Extract the [X, Y] coordinate from the center of the cell holding the provided text.  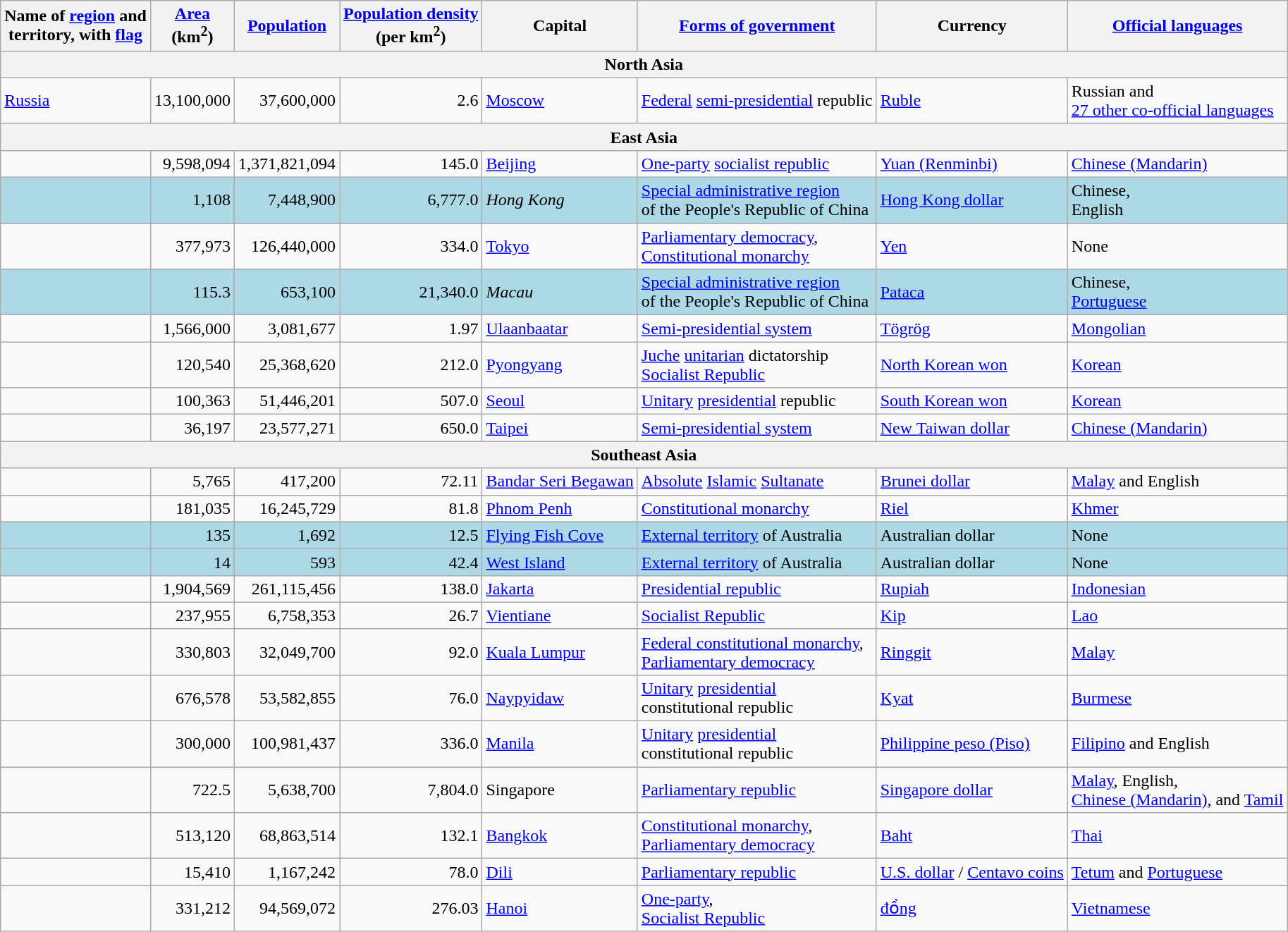
Unitary presidential republic [757, 401]
650.0 [411, 428]
Area(km2) [192, 26]
Moscow [560, 100]
Capital [560, 26]
Socialist Republic [757, 615]
330,803 [192, 651]
Kyat [971, 698]
120,540 [192, 365]
Hong Kong dollar [971, 200]
Phnom Penh [560, 508]
Bangkok [560, 836]
6,758,353 [286, 615]
U.S. dollar / Centavo coins [971, 872]
Malay and English [1177, 482]
Absolute Islamic Sultanate [757, 482]
72.11 [411, 482]
676,578 [192, 698]
51,446,201 [286, 401]
Malay [1177, 651]
115.3 [192, 292]
Federal semi-presidential republic [757, 100]
Kip [971, 615]
5,638,700 [286, 790]
36,197 [192, 428]
East Asia [644, 137]
Philippine peso (Piso) [971, 744]
78.0 [411, 872]
Name of region andterritory, with flag [76, 26]
Naypyidaw [560, 698]
Tokyo [560, 247]
126,440,000 [286, 247]
1,904,569 [192, 589]
138.0 [411, 589]
9,598,094 [192, 164]
Filipino and English [1177, 744]
334.0 [411, 247]
653,100 [286, 292]
Macau [560, 292]
25,368,620 [286, 365]
14 [192, 562]
13,100,000 [192, 100]
Currency [971, 26]
Constitutional monarchy,Parliamentary democracy [757, 836]
Burmese [1177, 698]
68,863,514 [286, 836]
Yen [971, 247]
Ringgit [971, 651]
181,035 [192, 508]
7,804.0 [411, 790]
One-party,Socialist Republic [757, 908]
6,777.0 [411, 200]
Parliamentary democracy,Constitutional monarchy [757, 247]
North Asia [644, 64]
Population density(per km2) [411, 26]
336.0 [411, 744]
Singapore dollar [971, 790]
92.0 [411, 651]
100,363 [192, 401]
212.0 [411, 365]
Population [286, 26]
Official languages [1177, 26]
21,340.0 [411, 292]
Juche unitarian dictatorship Socialist Republic [757, 365]
722.5 [192, 790]
42.4 [411, 562]
23,577,271 [286, 428]
Yuan (Renminbi) [971, 164]
276.03 [411, 908]
New Taiwan dollar [971, 428]
3,081,677 [286, 329]
377,973 [192, 247]
Federal constitutional monarchy, Parliamentary democracy [757, 651]
Singapore [560, 790]
Bandar Seri Begawan [560, 482]
7,448,900 [286, 200]
Manila [560, 744]
Brunei dollar [971, 482]
1,371,821,094 [286, 164]
Chinese, Portuguese [1177, 292]
100,981,437 [286, 744]
Tetum and Portuguese [1177, 872]
One-party socialist republic [757, 164]
Seoul [560, 401]
Indonesian [1177, 589]
West Island [560, 562]
593 [286, 562]
12.5 [411, 535]
đồng [971, 908]
Thai [1177, 836]
Rupiah [971, 589]
53,582,855 [286, 698]
Mongolian [1177, 329]
26.7 [411, 615]
145.0 [411, 164]
Chinese, English [1177, 200]
Constitutional monarchy [757, 508]
331,212 [192, 908]
Pataca [971, 292]
Khmer [1177, 508]
Vientiane [560, 615]
1,692 [286, 535]
76.0 [411, 698]
Taipei [560, 428]
Hanoi [560, 908]
81.8 [411, 508]
Jakarta [560, 589]
Dili [560, 872]
37,600,000 [286, 100]
1,108 [192, 200]
94,569,072 [286, 908]
Kuala Lumpur [560, 651]
1,566,000 [192, 329]
Vietnamese [1177, 908]
15,410 [192, 872]
Forms of government [757, 26]
237,955 [192, 615]
300,000 [192, 744]
1.97 [411, 329]
Pyongyang [560, 365]
Lao [1177, 615]
16,245,729 [286, 508]
Flying Fish Cove [560, 535]
1,167,242 [286, 872]
Riel [971, 508]
Russian and 27 other co-official languages [1177, 100]
Hong Kong [560, 200]
507.0 [411, 401]
Ulaanbaatar [560, 329]
Presidential republic [757, 589]
513,120 [192, 836]
261,115,456 [286, 589]
Southeast Asia [644, 455]
417,200 [286, 482]
2.6 [411, 100]
Malay, English, Chinese (Mandarin), and Tamil [1177, 790]
South Korean won [971, 401]
Ruble [971, 100]
Tögrög [971, 329]
Russia [76, 100]
32,049,700 [286, 651]
Beijing [560, 164]
North Korean won [971, 365]
135 [192, 535]
132.1 [411, 836]
Baht [971, 836]
5,765 [192, 482]
